Return (x, y) of the center of cell containing provided text 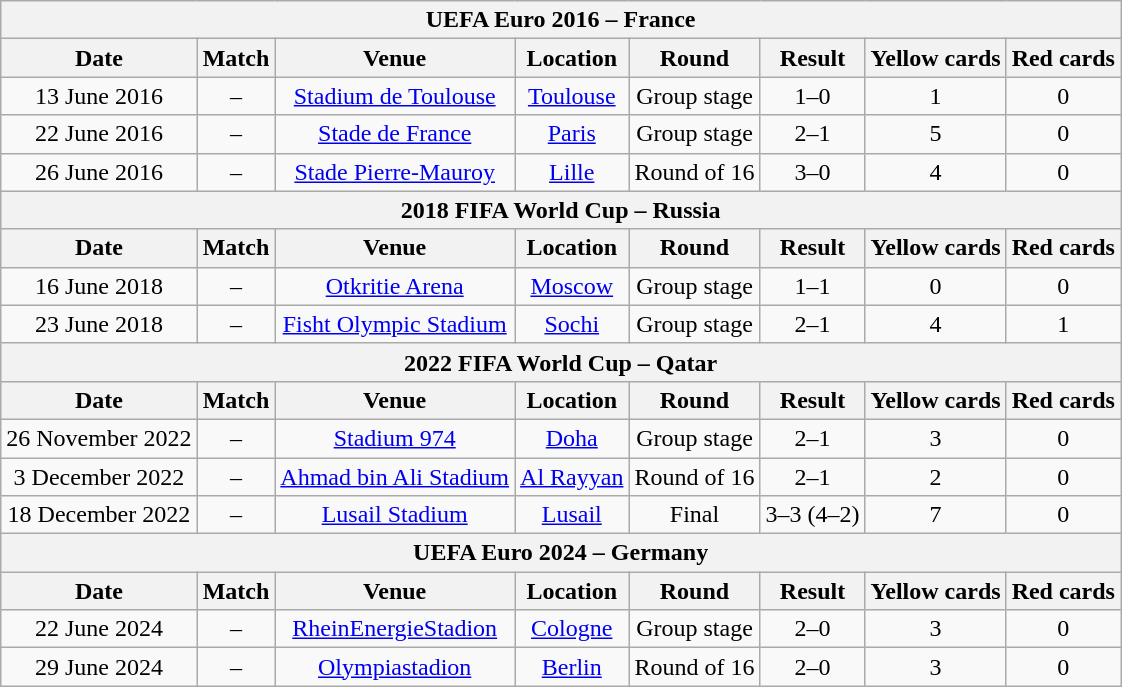
1–1 (812, 286)
Stadium 974 (395, 438)
Sochi (572, 324)
3 December 2022 (99, 477)
Berlin (572, 667)
1–0 (812, 96)
Stade Pierre-Mauroy (395, 172)
22 June 2024 (99, 629)
2 (936, 477)
Doha (572, 438)
Stade de France (395, 134)
Moscow (572, 286)
3–0 (812, 172)
Fisht Olympic Stadium (395, 324)
26 June 2016 (99, 172)
Paris (572, 134)
7 (936, 515)
Otkritie Arena (395, 286)
UEFA Euro 2016 – France (561, 20)
Lusail (572, 515)
29 June 2024 (99, 667)
Lille (572, 172)
3–3 (4–2) (812, 515)
Stadium de Toulouse (395, 96)
2022 FIFA World Cup – Qatar (561, 362)
18 December 2022 (99, 515)
Toulouse (572, 96)
Ahmad bin Ali Stadium (395, 477)
Final (694, 515)
Al Rayyan (572, 477)
RheinEnergieStadion (395, 629)
16 June 2018 (99, 286)
Olympiastadion (395, 667)
26 November 2022 (99, 438)
2018 FIFA World Cup – Russia (561, 210)
5 (936, 134)
Lusail Stadium (395, 515)
UEFA Euro 2024 – Germany (561, 553)
Cologne (572, 629)
22 June 2016 (99, 134)
23 June 2018 (99, 324)
13 June 2016 (99, 96)
